Identify which cell holds the provided text, then report its [X, Y] central coordinate. 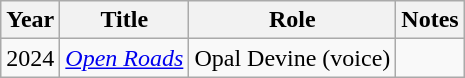
Title [124, 20]
Role [292, 20]
2024 [30, 58]
Open Roads [124, 58]
Notes [430, 20]
Opal Devine (voice) [292, 58]
Year [30, 20]
